Detect which cell encompasses the target text, then output its (X, Y) center coordinate. 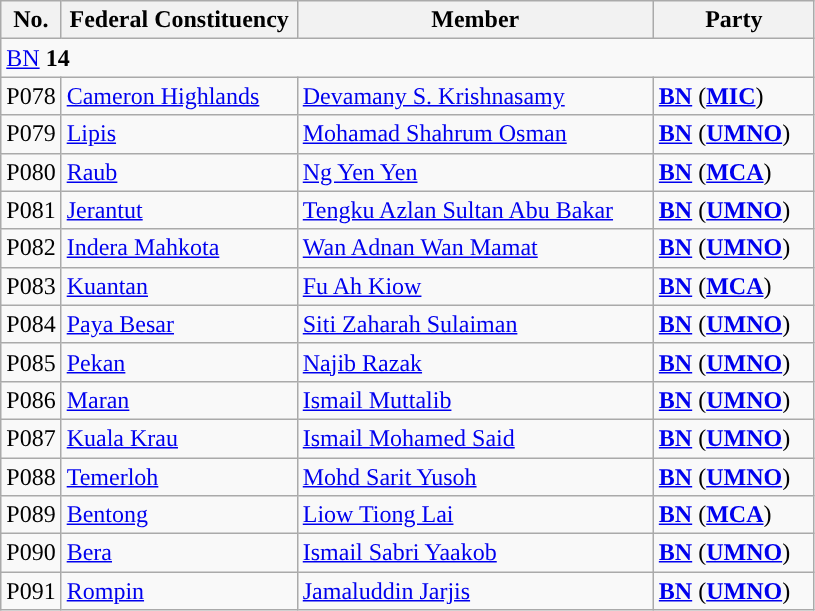
P089 (31, 515)
Cameron Highlands (179, 96)
BN (MIC) (734, 96)
Ismail Mohamed Said (475, 438)
Jerantut (179, 210)
Jamaluddin Jarjis (475, 591)
Indera Mahkota (179, 248)
P084 (31, 324)
Member (475, 20)
Devamany S. Krishnasamy (475, 96)
Wan Adnan Wan Mamat (475, 248)
Raub (179, 172)
Tengku Azlan Sultan Abu Bakar (475, 210)
Lipis (179, 134)
P081 (31, 210)
P079 (31, 134)
Maran (179, 400)
Liow Tiong Lai (475, 515)
P078 (31, 96)
BN 14 (408, 58)
P082 (31, 248)
Najib Razak (475, 362)
Bentong (179, 515)
Mohamad Shahrum Osman (475, 134)
P086 (31, 400)
Kuala Krau (179, 438)
Ismail Sabri Yaakob (475, 553)
P083 (31, 286)
P090 (31, 553)
P080 (31, 172)
P091 (31, 591)
Paya Besar (179, 324)
Mohd Sarit Yusoh (475, 477)
Fu Ah Kiow (475, 286)
No. (31, 20)
Rompin (179, 591)
Bera (179, 553)
P088 (31, 477)
Ismail Muttalib (475, 400)
Siti Zaharah Sulaiman (475, 324)
Party (734, 20)
P085 (31, 362)
Kuantan (179, 286)
P087 (31, 438)
Federal Constituency (179, 20)
Ng Yen Yen (475, 172)
Pekan (179, 362)
Temerloh (179, 477)
